Determine the (x, y) coordinate at the center of the cell enclosing the given text.  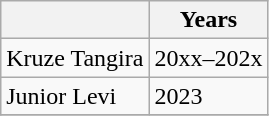
Years (208, 20)
Junior Levi (75, 96)
2023 (208, 96)
20xx–202x (208, 58)
Kruze Tangira (75, 58)
